Return (x, y) of the center of cell containing provided text 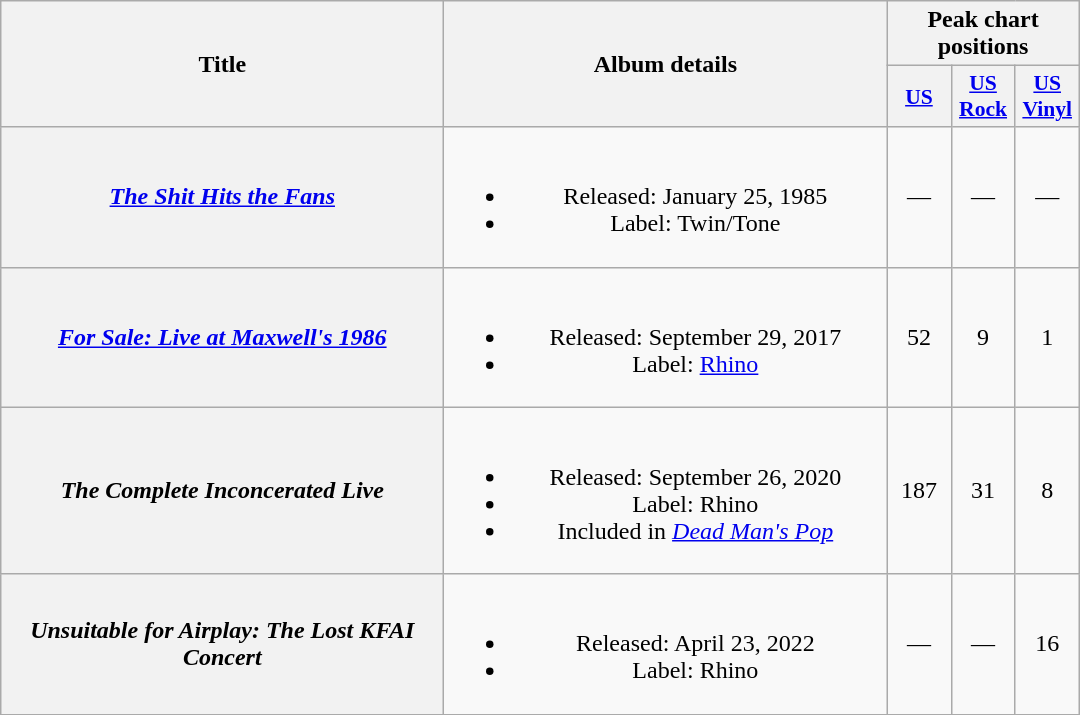
8 (1047, 490)
Released: January 25, 1985Label: Twin/Tone (666, 197)
Released: April 23, 2022Label: Rhino (666, 644)
The Complete Inconcerated Live (222, 490)
Released: September 29, 2017Label: Rhino (666, 337)
Unsuitable for Airplay: The Lost KFAI Concert (222, 644)
31 (983, 490)
For Sale: Live at Maxwell's 1986 (222, 337)
Peak chart positions (983, 34)
Title (222, 64)
9 (983, 337)
52 (919, 337)
USRock (983, 96)
US (919, 96)
The Shit Hits the Fans (222, 197)
1 (1047, 337)
187 (919, 490)
Album details (666, 64)
Released: September 26, 2020Label: RhinoIncluded in Dead Man's Pop (666, 490)
16 (1047, 644)
USVinyl (1047, 96)
